For the text-containing cell, return its midpoint in (x, y) coordinate format. 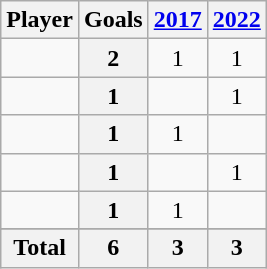
2 (113, 58)
Goals (113, 20)
Total (40, 248)
2017 (178, 20)
6 (113, 248)
Player (40, 20)
2022 (236, 20)
